Output the (x, y) coordinate of the center of the cell containing the given text.  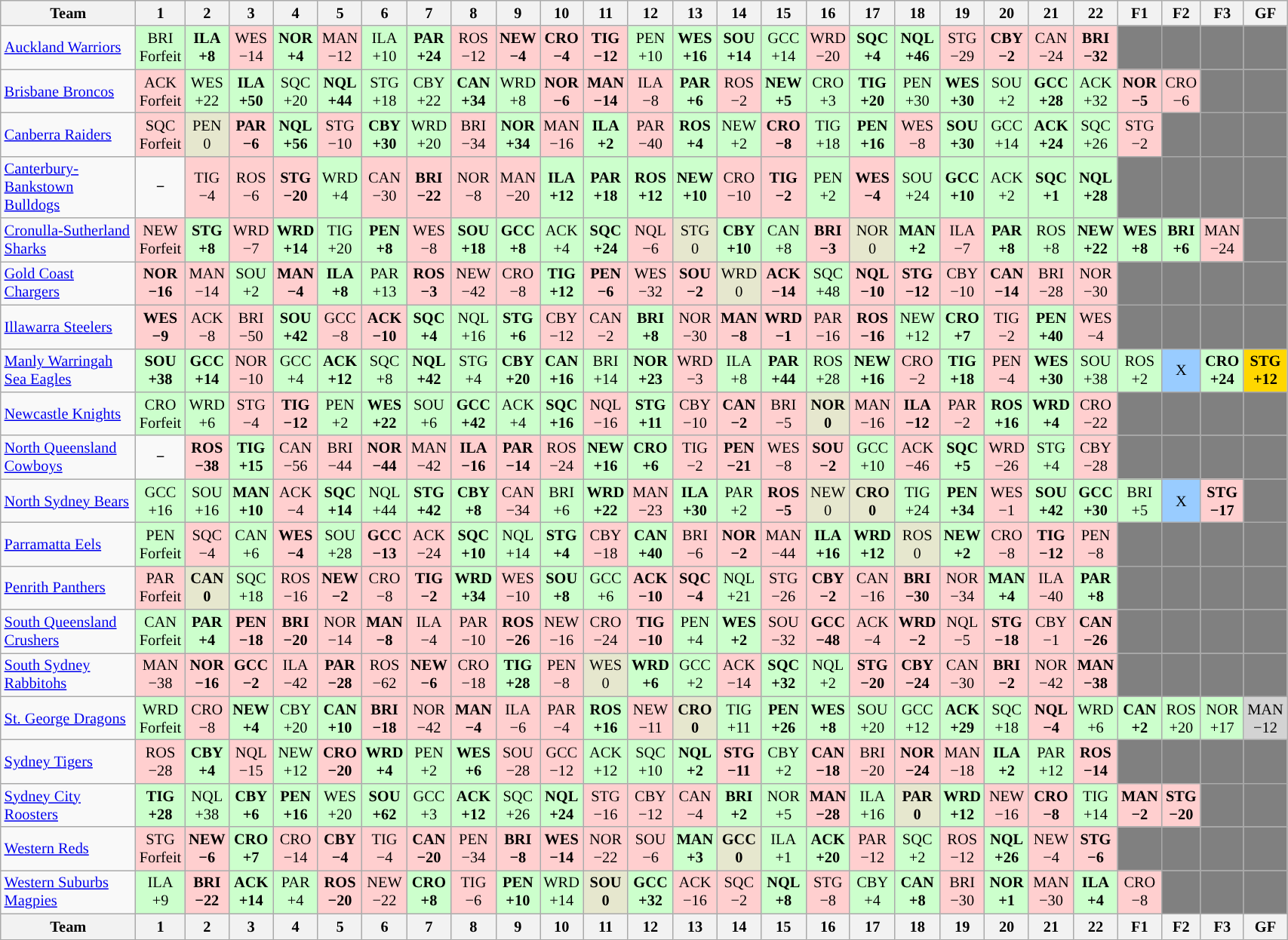
STG−29 (962, 48)
BRI−2 (1007, 674)
STG−2 (1139, 134)
ACK+14 (251, 892)
NOR+1 (1007, 892)
MAN−42 (429, 457)
CRO−10 (739, 187)
CRO+3 (828, 91)
NOR+5 (784, 805)
SOU+8 (561, 588)
PAR+44 (784, 370)
ROS0 (918, 544)
WES+2 (739, 631)
SQC+24 (606, 240)
WES−1 (1007, 501)
TIG−6 (474, 892)
ACK−46 (918, 457)
BRI−44 (340, 457)
CAN−14 (1007, 283)
BRI+5 (1139, 501)
ACK+20 (828, 849)
South Sydney Rabbitohs (68, 674)
GCC+8 (518, 240)
BRI−6 (695, 544)
MAN−18 (962, 761)
CRO−20 (340, 761)
CAN−26 (1096, 631)
TIG+11 (739, 718)
SOU+20 (872, 718)
SOU+16 (207, 501)
STG0 (695, 240)
ROS−14 (1096, 761)
PEN−21 (739, 457)
BRI−28 (1051, 283)
MAN+10 (251, 501)
GCC+30 (1096, 501)
WES+20 (340, 805)
NOR+17 (1222, 718)
CBY−1 (1051, 631)
ROS+20 (1182, 718)
NQL+56 (296, 134)
STG+12 (1265, 370)
WRD−20 (828, 48)
ILA−8 (650, 91)
ILA+30 (695, 501)
CRO−22 (1096, 413)
PEN−4 (1007, 370)
NQL+46 (918, 48)
STG−17 (1222, 501)
CBY+6 (251, 805)
NQL+14 (518, 544)
ROS+8 (1051, 240)
SOU+62 (385, 805)
WRD+20 (429, 134)
ACK−24 (429, 544)
SQC+1 (1051, 187)
NOR−22 (606, 849)
STG−10 (340, 134)
ACK+2 (1007, 187)
WRD−2 (918, 631)
Canberra Raiders (68, 134)
Newcastle Knights (68, 413)
Sydney City Roosters (68, 805)
STG+8 (207, 240)
CRO+24 (1222, 370)
SOU+6 (429, 413)
CBY+2 (784, 761)
CAN+6 (251, 544)
CAN+40 (650, 544)
STG+42 (429, 501)
NEW+5 (784, 91)
NEW−42 (474, 283)
GCC−2 (251, 674)
PAR−4 (561, 718)
BRI−32 (1096, 48)
SOU+18 (474, 240)
SQC+16 (561, 413)
CRO−24 (606, 631)
WRD−1 (784, 327)
STG−4 (251, 413)
BRI+14 (606, 370)
STG+18 (385, 91)
NQL−5 (962, 631)
St. George Dragons (68, 718)
NQL+38 (207, 805)
NOR−14 (340, 631)
BRI+2 (739, 805)
CBY+8 (474, 501)
CRO−2 (918, 370)
PAR−14 (518, 457)
Gold Coast Chargers (68, 283)
CRO−14 (296, 849)
NEW+22 (1096, 240)
TIG+12 (561, 283)
ROS+2 (1139, 370)
CRO−6 (1182, 91)
CRO+6 (650, 457)
NQL+21 (739, 588)
CAN+10 (340, 718)
NQL+8 (784, 892)
PAR−40 (650, 134)
MAN−24 (1222, 240)
Illawarra Steelers (68, 327)
BRI−50 (251, 327)
NOR+4 (296, 48)
GCC−48 (828, 631)
ILA−16 (474, 457)
ACKForfeit (160, 91)
STG+6 (518, 327)
SQC+5 (962, 457)
NQL−6 (650, 240)
SQC−2 (739, 892)
STG−26 (784, 588)
ROS−26 (518, 631)
GCC+2 (695, 674)
GCC0 (739, 849)
GCC+6 (606, 588)
CAN−34 (518, 501)
ILA−12 (918, 413)
STG−11 (739, 761)
PAR−10 (474, 631)
MAN+3 (695, 849)
STG−8 (828, 892)
CAN−56 (296, 457)
Cronulla-Sutherland Sharks (68, 240)
GCC+3 (429, 805)
PEN+40 (1051, 327)
ROS+12 (650, 187)
MAN−44 (784, 544)
Brisbane Broncos (68, 91)
ROS−5 (784, 501)
BRI−3 (828, 240)
NEW+4 (251, 718)
SOU0 (606, 892)
CBY+10 (739, 240)
ILA+9 (160, 892)
NOR−24 (918, 761)
TIG+14 (1096, 805)
Parramatta Eels (68, 544)
ILA−7 (962, 240)
PEN+26 (784, 718)
CAN−24 (1051, 48)
WRD−3 (695, 370)
PAR+13 (385, 283)
ACK+24 (1051, 134)
PAR+6 (695, 91)
SOU+30 (962, 134)
CRO−4 (561, 48)
CBY−4 (340, 849)
NOR+23 (650, 370)
GCC+4 (296, 370)
ROS+28 (828, 370)
STG−18 (1007, 631)
WRD0 (739, 283)
ROS−20 (340, 892)
Western Reds (68, 849)
SOU−32 (784, 631)
TIG−10 (650, 631)
STG+11 (650, 413)
WES+16 (695, 48)
CBY−18 (606, 544)
WES0 (606, 674)
GCC+28 (1051, 91)
MAN−28 (828, 805)
NEWForfeit (160, 240)
NEW−11 (650, 718)
NOR−5 (1139, 91)
PAR0 (918, 805)
CAN−16 (872, 588)
MAN−2 (1139, 805)
CAN+16 (561, 370)
SQC+32 (784, 674)
WES−9 (160, 327)
PAR−28 (340, 674)
WES−32 (650, 283)
ILA+12 (561, 187)
NOR−2 (739, 544)
PEN−18 (251, 631)
BRI+8 (650, 327)
CAN0 (207, 588)
ACK+29 (962, 718)
PEN−6 (606, 283)
PAR+18 (606, 187)
ILA+10 (385, 48)
North Sydney Bears (68, 501)
PAR+12 (1051, 761)
CAN−18 (828, 761)
BRIForfeit (160, 48)
PEN+8 (385, 240)
ROS−6 (251, 187)
CBY+22 (429, 91)
BRI−18 (385, 718)
ILA−40 (1051, 588)
NOR+34 (518, 134)
GCC+16 (160, 501)
Sydney Tigers (68, 761)
CROForfeit (160, 413)
NQL+24 (561, 805)
NQL+16 (474, 327)
NOR−44 (385, 457)
NEW0 (828, 501)
BRI−34 (474, 134)
WRD−26 (1007, 457)
ROS−28 (160, 761)
Penrith Panthers (68, 588)
PAR−16 (828, 327)
ROS−62 (385, 674)
NEW+10 (695, 187)
ACK−16 (695, 892)
SQC+48 (828, 283)
NQL−4 (1051, 718)
ILA+1 (784, 849)
CANForfeit (160, 631)
ACK−8 (207, 327)
GCC+12 (918, 718)
MAN−30 (1051, 892)
Western Suburbs Magpies (68, 892)
SOU+24 (918, 187)
WRD+8 (518, 91)
ROS−24 (561, 457)
PEN0 (207, 134)
ILA+50 (251, 91)
ROS−2 (739, 91)
NOR−6 (561, 91)
CRO−18 (474, 674)
NQL−15 (251, 761)
PARForfeit (160, 588)
SQC+2 (918, 849)
PAR+2 (739, 501)
CBY−28 (1096, 457)
NEW−22 (385, 892)
ILA+4 (1096, 892)
PAR−12 (872, 849)
CAN+2 (1139, 718)
TIG+24 (918, 501)
CRO+8 (429, 892)
NQL+42 (429, 370)
MAN−23 (650, 501)
PAR+24 (429, 48)
BRI−5 (784, 413)
GCC−12 (561, 761)
Canterbury-Bankstown Bulldogs (68, 187)
PEN+30 (918, 91)
MAN+2 (918, 240)
WRD−7 (251, 240)
NQL−16 (606, 413)
PEN+4 (695, 631)
NQL−10 (872, 283)
CAN−20 (429, 849)
MAN−20 (518, 187)
ILA−4 (429, 631)
North Queensland Cowboys (68, 457)
Manly Warringah Sea Eagles (68, 370)
WRDForfeit (160, 718)
CBY−24 (918, 674)
ROS+4 (695, 134)
NOR−10 (251, 370)
SOU−28 (518, 761)
NQL+28 (1096, 187)
STG−6 (1096, 849)
ACK+32 (1096, 91)
SOU+28 (340, 544)
CAN−4 (695, 805)
MAN+4 (1007, 588)
PEN−34 (474, 849)
STG−12 (918, 283)
CBY+30 (385, 134)
Auckland Warriors (68, 48)
PAR−6 (251, 134)
STG−16 (606, 805)
SQCForfeit (160, 134)
NQL+26 (1007, 849)
SOU−6 (650, 849)
WRD+34 (474, 588)
GCC−8 (340, 327)
SOU+14 (739, 48)
ILA−6 (518, 718)
South Queensland Crushers (68, 631)
PEN+34 (962, 501)
WRD+22 (606, 501)
SQC+20 (296, 91)
ILA−42 (296, 674)
WES+6 (474, 761)
TIG+15 (251, 457)
WES−10 (518, 588)
PAR−2 (962, 413)
GCC−13 (385, 544)
STGForfeit (160, 849)
SQC+8 (385, 370)
BRI−8 (518, 849)
NEW−2 (340, 588)
CAN+34 (474, 91)
GCC+32 (650, 892)
NOR−8 (474, 187)
PENForfeit (160, 544)
ROS−38 (207, 457)
NOR−34 (962, 588)
GCC+42 (474, 413)
ROS−3 (429, 283)
SQC+14 (340, 501)
